Return [x, y] of the center of cell containing provided text 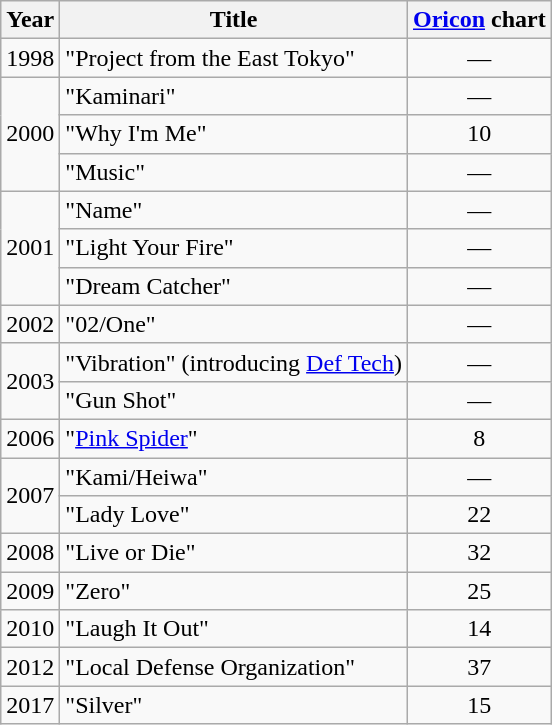
25 [479, 591]
"Laugh It Out" [234, 629]
Year [30, 20]
2006 [30, 438]
"Dream Catcher" [234, 286]
"Zero" [234, 591]
2009 [30, 591]
37 [479, 667]
"Music" [234, 172]
"02/One" [234, 324]
"Live or Die" [234, 553]
"Silver" [234, 705]
Oricon chart [479, 20]
32 [479, 553]
2017 [30, 705]
8 [479, 438]
Title [234, 20]
"Project from the East Tokyo" [234, 58]
"Light Your Fire" [234, 248]
10 [479, 134]
"Gun Shot" [234, 400]
2008 [30, 553]
"Local Defense Organization" [234, 667]
2010 [30, 629]
2007 [30, 496]
2001 [30, 248]
22 [479, 515]
"Why I'm Me" [234, 134]
2012 [30, 667]
2000 [30, 134]
"Pink Spider" [234, 438]
14 [479, 629]
2003 [30, 381]
15 [479, 705]
2002 [30, 324]
"Kami/Heiwa" [234, 477]
"Vibration" (introducing Def Tech) [234, 362]
1998 [30, 58]
"Lady Love" [234, 515]
"Name" [234, 210]
"Kaminari" [234, 96]
